Detect which cell encompasses the target text, then output its [x, y] center coordinate. 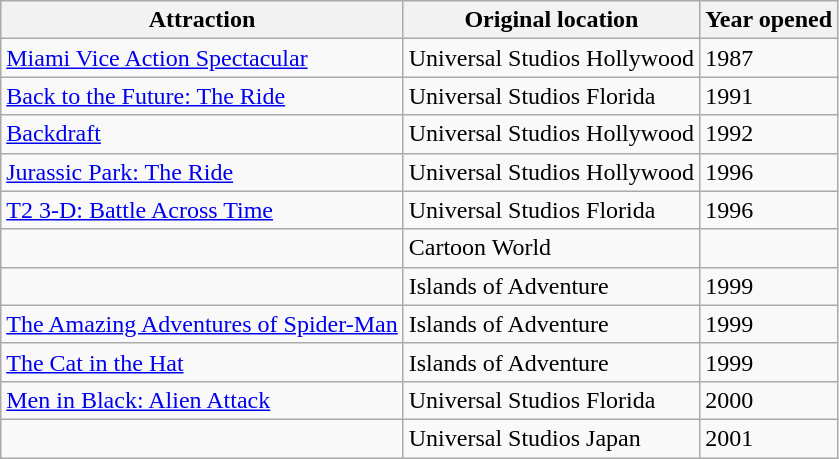
Original location [551, 20]
Jurassic Park: The Ride [202, 172]
Miami Vice Action Spectacular [202, 58]
T2 3-D: Battle Across Time [202, 210]
The Cat in the Hat [202, 362]
2000 [769, 400]
Back to the Future: The Ride [202, 96]
1987 [769, 58]
1991 [769, 96]
Men in Black: Alien Attack [202, 400]
Year opened [769, 20]
The Amazing Adventures of Spider-Man [202, 324]
1992 [769, 134]
Universal Studios Japan [551, 438]
Backdraft [202, 134]
Attraction [202, 20]
Cartoon World [551, 248]
2001 [769, 438]
